Scan for the cell matching the given text and deliver its (x, y) coordinate at center. 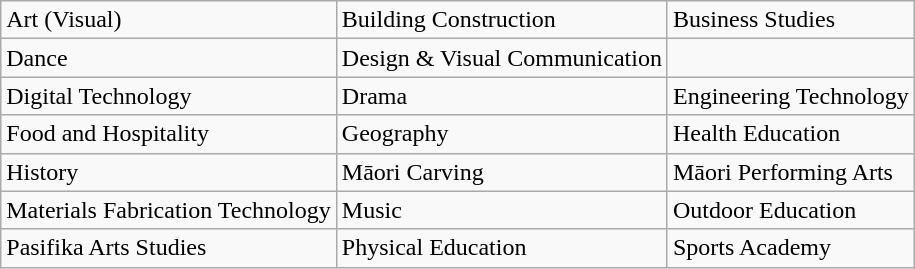
Māori Performing Arts (790, 172)
History (169, 172)
Sports Academy (790, 248)
Outdoor Education (790, 210)
Business Studies (790, 20)
Dance (169, 58)
Building Construction (502, 20)
Geography (502, 134)
Pasifika Arts Studies (169, 248)
Māori Carving (502, 172)
Materials Fabrication Technology (169, 210)
Digital Technology (169, 96)
Drama (502, 96)
Physical Education (502, 248)
Food and Hospitality (169, 134)
Art (Visual) (169, 20)
Health Education (790, 134)
Music (502, 210)
Design & Visual Communication (502, 58)
Engineering Technology (790, 96)
